Pinpoint the cell where the given text exists, returning its (x, y) midpoint coordinate. 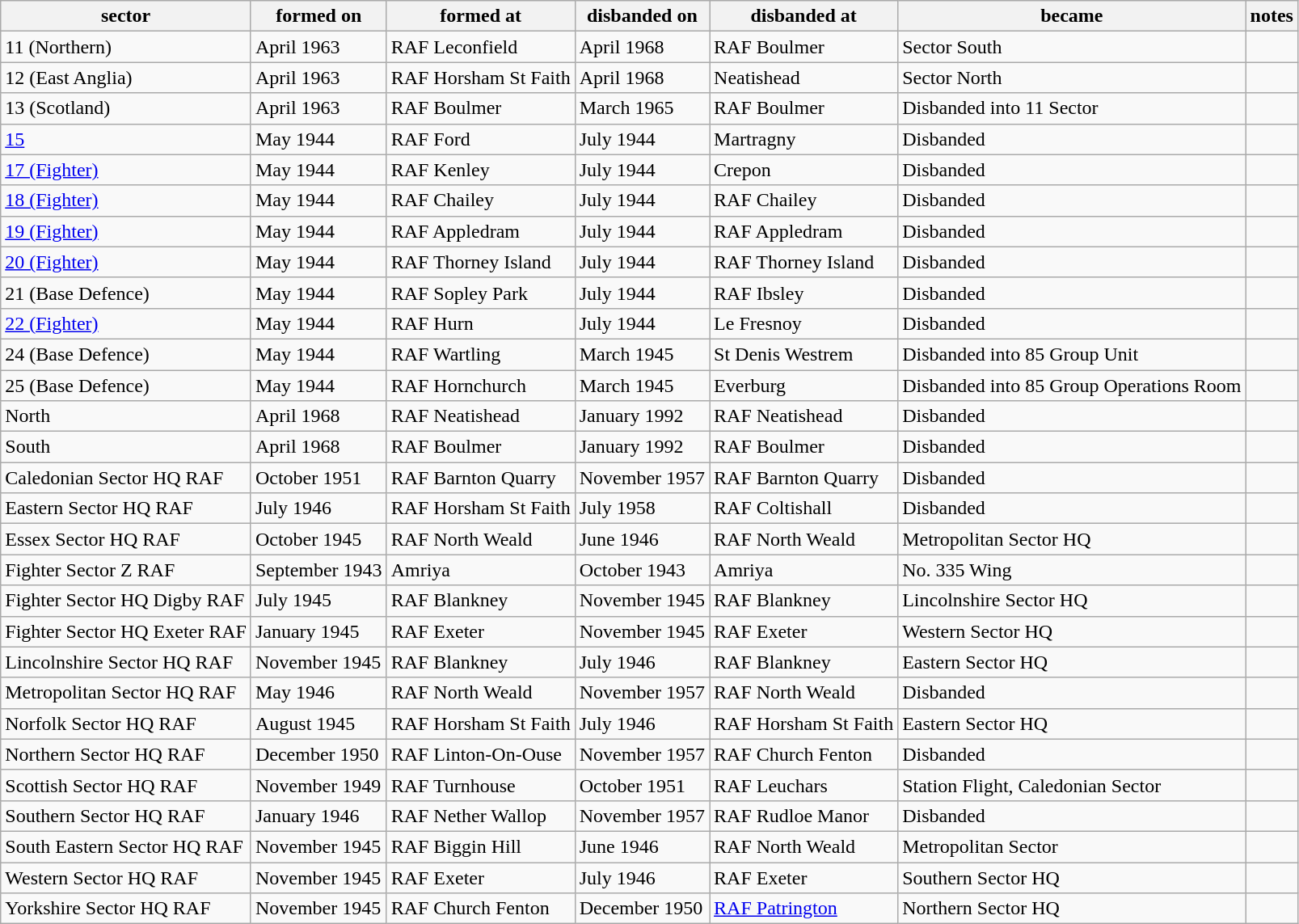
24 (Base Defence) (126, 354)
RAF Coltishall (803, 508)
Caledonian Sector HQ RAF (126, 478)
22 (Fighter) (126, 323)
July 1945 (318, 601)
North (126, 416)
August 1945 (318, 724)
Southern Sector HQ (1072, 877)
Disbanded into 11 Sector (1072, 108)
Fighter Sector HQ Exeter RAF (126, 631)
Station Flight, Caledonian Sector (1072, 785)
Fighter Sector Z RAF (126, 570)
Southern Sector HQ RAF (126, 816)
15 (126, 139)
October 1943 (642, 570)
No. 335 Wing (1072, 570)
18 (Fighter) (126, 200)
October 1945 (318, 539)
17 (Fighter) (126, 170)
Neatishead (803, 78)
RAF Ford (480, 139)
Eastern Sector HQ RAF (126, 508)
Northern Sector HQ RAF (126, 754)
Sector North (1072, 78)
RAF Rudloe Manor (803, 816)
Metropolitan Sector HQ (1072, 539)
20 (Fighter) (126, 262)
January 1945 (318, 631)
Fighter Sector HQ Digby RAF (126, 601)
South (126, 447)
July 1958 (642, 508)
RAF Hurn (480, 323)
Le Fresnoy (803, 323)
St Denis Westrem (803, 354)
notes (1272, 16)
19 (Fighter) (126, 231)
Metropolitan Sector HQ RAF (126, 693)
January 1946 (318, 816)
South Eastern Sector HQ RAF (126, 846)
disbanded at (803, 16)
disbanded on (642, 16)
13 (Scotland) (126, 108)
became (1072, 16)
Sector South (1072, 47)
Northern Sector HQ (1072, 909)
Lincolnshire Sector HQ (1072, 601)
RAF Leconfield (480, 47)
Crepon (803, 170)
12 (East Anglia) (126, 78)
RAF Patrington (803, 909)
Martragny (803, 139)
Norfolk Sector HQ RAF (126, 724)
RAF Wartling (480, 354)
Essex Sector HQ RAF (126, 539)
11 (Northern) (126, 47)
Scottish Sector HQ RAF (126, 785)
sector (126, 16)
RAF Kenley (480, 170)
formed on (318, 16)
Western Sector HQ RAF (126, 877)
September 1943 (318, 570)
25 (Base Defence) (126, 386)
Metropolitan Sector (1072, 846)
RAF Nether Wallop (480, 816)
November 1949 (318, 785)
RAF Biggin Hill (480, 846)
Western Sector HQ (1072, 631)
RAF Turnhouse (480, 785)
RAF Leuchars (803, 785)
formed at (480, 16)
21 (Base Defence) (126, 293)
Lincolnshire Sector HQ RAF (126, 662)
March 1965 (642, 108)
RAF Hornchurch (480, 386)
Everburg (803, 386)
Yorkshire Sector HQ RAF (126, 909)
RAF Linton-On-Ouse (480, 754)
Disbanded into 85 Group Unit (1072, 354)
Disbanded into 85 Group Operations Room (1072, 386)
May 1946 (318, 693)
RAF Ibsley (803, 293)
RAF Sopley Park (480, 293)
